From the cell containing the given text, extract its center point as (X, Y) coordinate. 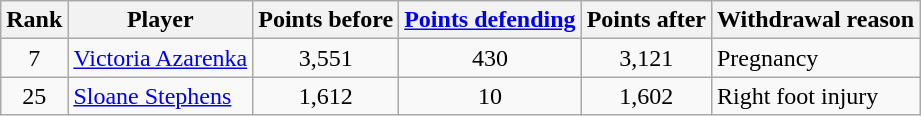
25 (34, 96)
Player (160, 20)
Points defending (490, 20)
10 (490, 96)
Points before (326, 20)
Rank (34, 20)
1,602 (646, 96)
Sloane Stephens (160, 96)
Right foot injury (815, 96)
7 (34, 58)
Victoria Azarenka (160, 58)
1,612 (326, 96)
3,121 (646, 58)
Points after (646, 20)
430 (490, 58)
Withdrawal reason (815, 20)
Pregnancy (815, 58)
3,551 (326, 58)
